Identify which cell holds the provided text, then report its (x, y) central coordinate. 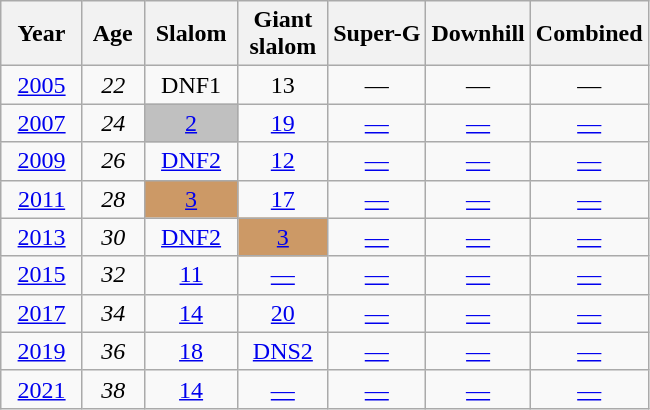
2021 (42, 389)
12 (283, 161)
2011 (42, 199)
Giant slalom (283, 34)
Downhill (478, 34)
DNS2 (283, 351)
Combined (589, 34)
28 (113, 199)
2007 (42, 123)
30 (113, 237)
19 (283, 123)
26 (113, 161)
2019 (42, 351)
Age (113, 34)
Slalom (191, 34)
2017 (42, 313)
2 (191, 123)
34 (113, 313)
2009 (42, 161)
24 (113, 123)
36 (113, 351)
17 (283, 199)
32 (113, 275)
22 (113, 85)
2015 (42, 275)
Super-G (377, 34)
11 (191, 275)
2005 (42, 85)
13 (283, 85)
38 (113, 389)
Year (42, 34)
18 (191, 351)
20 (283, 313)
DNF1 (191, 85)
2013 (42, 237)
